Pinpoint the cell where the given text exists, returning its (x, y) midpoint coordinate. 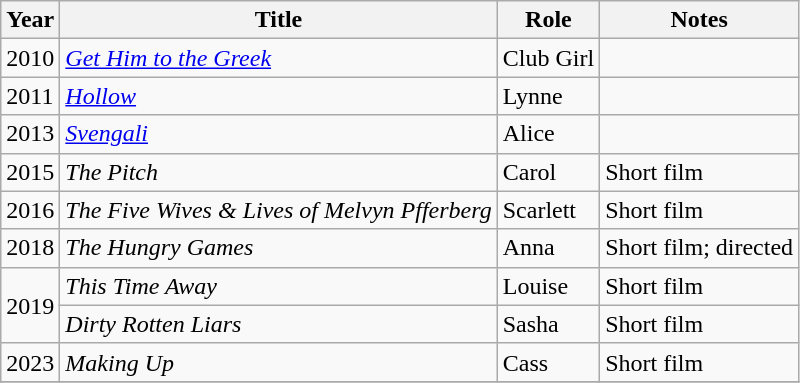
2018 (30, 248)
Louise (548, 286)
2019 (30, 305)
Dirty Rotten Liars (278, 324)
Alice (548, 134)
2016 (30, 210)
Notes (700, 20)
The Pitch (278, 172)
The Five Wives & Lives of Melvyn Pfferberg (278, 210)
2015 (30, 172)
Cass (548, 362)
Carol (548, 172)
2013 (30, 134)
Club Girl (548, 58)
This Time Away (278, 286)
Year (30, 20)
The Hungry Games (278, 248)
Hollow (278, 96)
2023 (30, 362)
Scarlett (548, 210)
Anna (548, 248)
Role (548, 20)
Svengali (278, 134)
2011 (30, 96)
2010 (30, 58)
Lynne (548, 96)
Title (278, 20)
Sasha (548, 324)
Making Up (278, 362)
Get Him to the Greek (278, 58)
Short film; directed (700, 248)
